Determine the [X, Y] coordinate at the center of the cell enclosing the given text.  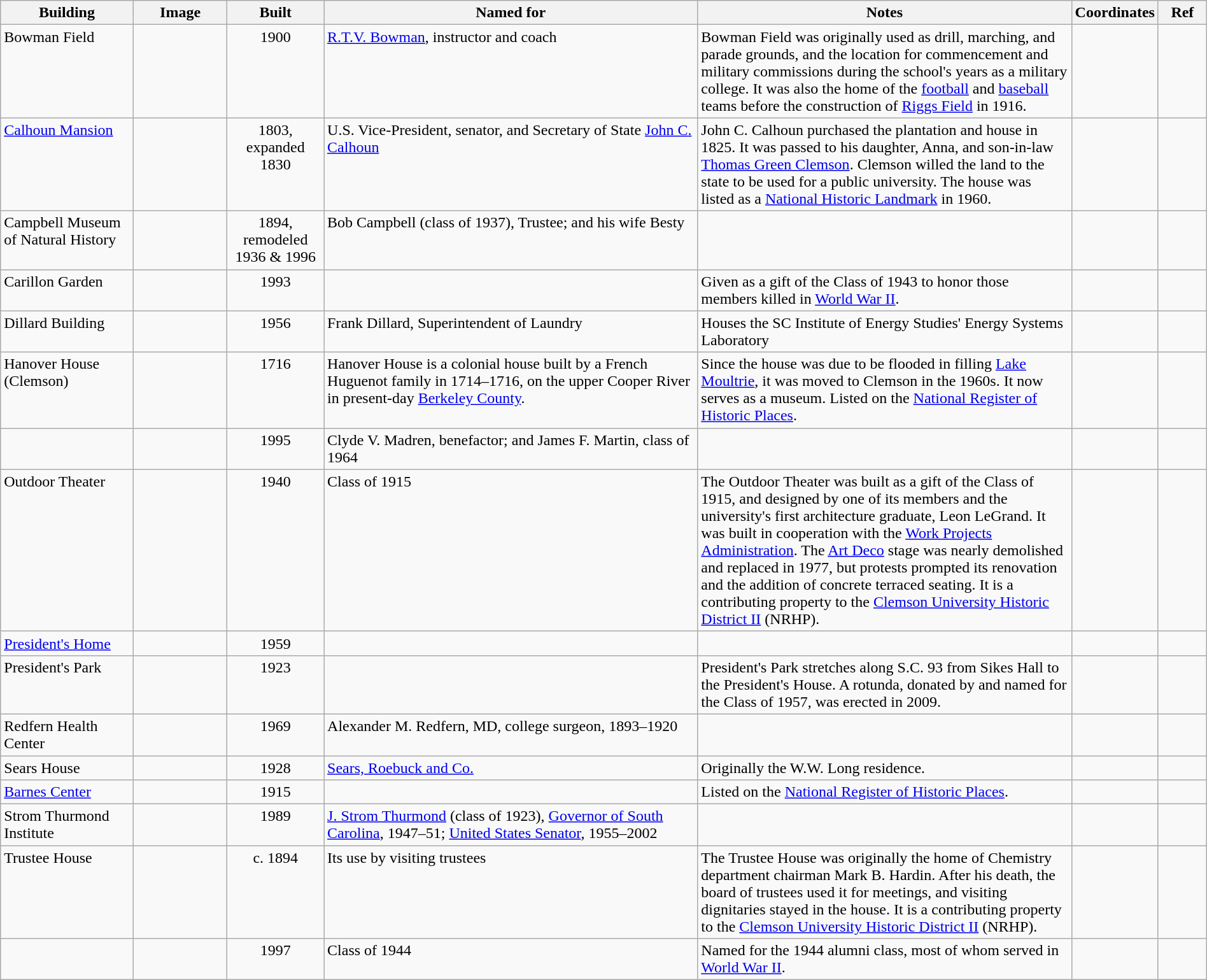
Given as a gift of the Class of 1943 to honor those members killed in World War II. [885, 290]
Bowman Field [67, 71]
1803, expanded 1830 [276, 164]
Listed on the National Register of Historic Places. [885, 792]
1969 [276, 735]
Strom Thurmond Institute [67, 825]
Campbell Museum of Natural History [67, 240]
Sears House [67, 767]
J. Strom Thurmond (class of 1923), Governor of South Carolina, 1947–51; United States Senator, 1955–2002 [511, 825]
President's Park [67, 685]
Frank Dillard, Superintendent of Laundry [511, 331]
Hanover House is a colonial house built by a French Huguenot family in 1714–1716, on the upper Cooper River in present-day Berkeley County. [511, 390]
1993 [276, 290]
1928 [276, 767]
Carillon Garden [67, 290]
Hanover House (Clemson) [67, 390]
Alexander M. Redfern, MD, college surgeon, 1893–1920 [511, 735]
1894, remodeled 1936 & 1996 [276, 240]
Named for the 1944 alumni class, most of whom served in World War II. [885, 959]
1995 [276, 448]
Named for [511, 13]
Trustee House [67, 892]
R.T.V. Bowman, instructor and coach [511, 71]
Calhoun Mansion [67, 164]
Notes [885, 13]
1716 [276, 390]
Sears, Roebuck and Co. [511, 767]
Outdoor Theater [67, 550]
1915 [276, 792]
President's Home [67, 643]
Barnes Center [67, 792]
Built [276, 13]
Redfern Health Center [67, 735]
1940 [276, 550]
Image [180, 13]
1900 [276, 71]
Originally the W.W. Long residence. [885, 767]
c. 1894 [276, 892]
1989 [276, 825]
Bob Campbell (class of 1937), Trustee; and his wife Besty [511, 240]
1923 [276, 685]
Dillard Building [67, 331]
1956 [276, 331]
Its use by visiting trustees [511, 892]
U.S. Vice-President, senator, and Secretary of State John C. Calhoun [511, 164]
Class of 1915 [511, 550]
Class of 1944 [511, 959]
1997 [276, 959]
1959 [276, 643]
Clyde V. Madren, benefactor; and James F. Martin, class of 1964 [511, 448]
Building [67, 13]
Houses the SC Institute of Energy Studies' Energy Systems Laboratory [885, 331]
Coordinates [1115, 13]
Ref [1182, 13]
